Scan for the cell matching the given text and deliver its (x, y) coordinate at center. 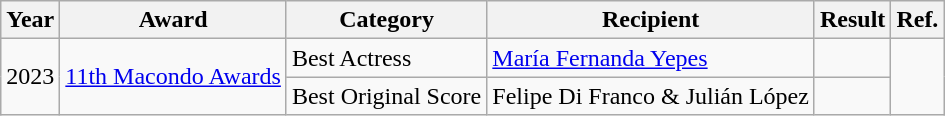
Category (386, 20)
María Fernanda Yepes (651, 58)
Best Original Score (386, 96)
Result (852, 20)
Ref. (918, 20)
Award (174, 20)
Felipe Di Franco & Julián López (651, 96)
11th Macondo Awards (174, 77)
2023 (30, 77)
Recipient (651, 20)
Year (30, 20)
Best Actress (386, 58)
